Return (x, y) of the center of cell containing provided text 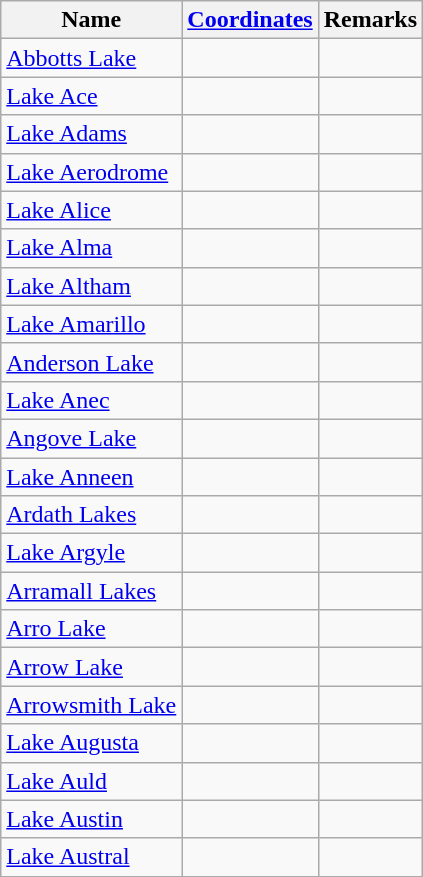
Lake Anec (92, 400)
Abbotts Lake (92, 58)
Lake Ace (92, 96)
Coordinates (250, 20)
Lake Adams (92, 134)
Angove Lake (92, 438)
Arrow Lake (92, 667)
Remarks (370, 20)
Lake Augusta (92, 743)
Anderson Lake (92, 362)
Lake Altham (92, 286)
Lake Austin (92, 819)
Arramall Lakes (92, 591)
Lake Anneen (92, 477)
Lake Argyle (92, 553)
Lake Austral (92, 857)
Arrowsmith Lake (92, 705)
Ardath Lakes (92, 515)
Arro Lake (92, 629)
Lake Aerodrome (92, 172)
Lake Auld (92, 781)
Lake Alma (92, 248)
Name (92, 20)
Lake Alice (92, 210)
Lake Amarillo (92, 324)
